Scan for the cell matching the given text and deliver its [x, y] coordinate at center. 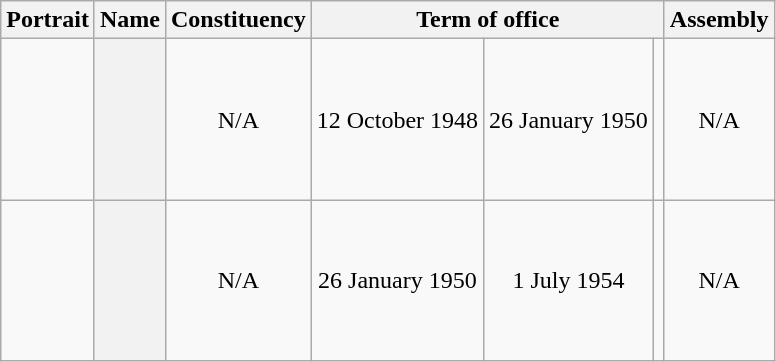
12 October 1948 [397, 120]
Constituency [238, 20]
Term of office [488, 20]
1 July 1954 [569, 280]
Assembly [719, 20]
Name [130, 20]
Portrait [48, 20]
